Extract the [X, Y] coordinate from the center of the cell holding the provided text.  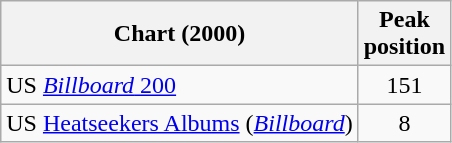
US Billboard 200 [180, 85]
Chart (2000) [180, 34]
US Heatseekers Albums (Billboard) [180, 123]
Peakposition [404, 34]
8 [404, 123]
151 [404, 85]
